Search for the cell housing the specified text and yield its (X, Y) center coordinate. 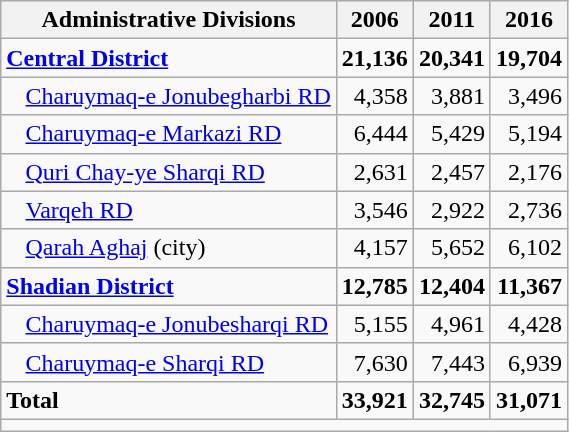
2,176 (528, 172)
11,367 (528, 286)
12,404 (452, 286)
Qarah Aghaj (city) (169, 248)
33,921 (374, 400)
6,102 (528, 248)
Charuymaq-e Jonubesharqi RD (169, 324)
3,546 (374, 210)
Shadian District (169, 286)
2,457 (452, 172)
2006 (374, 20)
2,736 (528, 210)
Quri Chay-ye Sharqi RD (169, 172)
7,630 (374, 362)
Charuymaq-e Sharqi RD (169, 362)
Varqeh RD (169, 210)
21,136 (374, 58)
2,922 (452, 210)
Total (169, 400)
4,961 (452, 324)
19,704 (528, 58)
31,071 (528, 400)
5,429 (452, 134)
2,631 (374, 172)
2016 (528, 20)
6,444 (374, 134)
5,155 (374, 324)
Charuymaq-e Markazi RD (169, 134)
4,157 (374, 248)
Administrative Divisions (169, 20)
3,496 (528, 96)
20,341 (452, 58)
32,745 (452, 400)
4,358 (374, 96)
6,939 (528, 362)
12,785 (374, 286)
7,443 (452, 362)
Charuymaq-e Jonubegharbi RD (169, 96)
4,428 (528, 324)
Central District (169, 58)
5,652 (452, 248)
3,881 (452, 96)
5,194 (528, 134)
2011 (452, 20)
